Return [X, Y] of the center of cell containing provided text 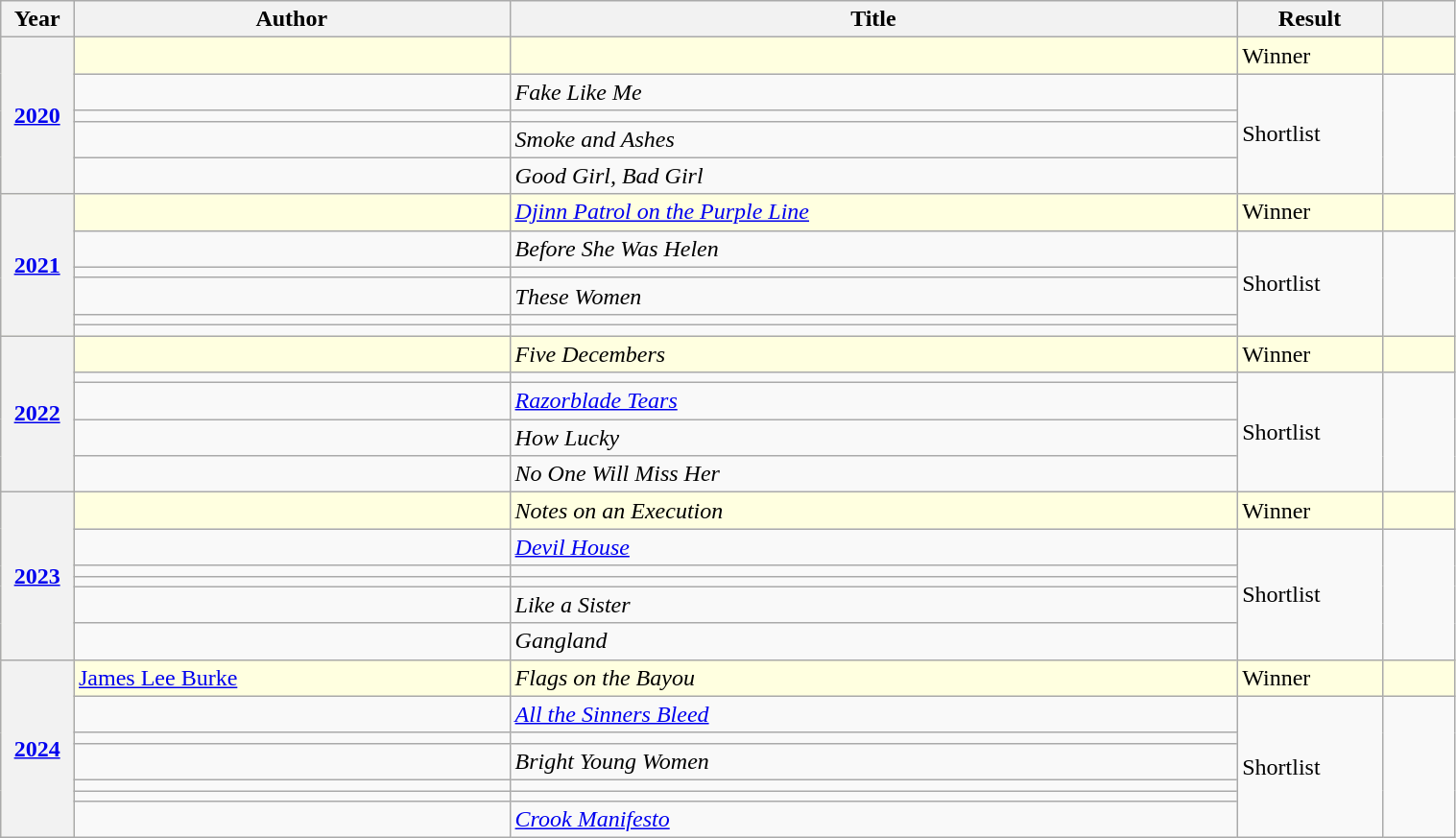
James Lee Burke [292, 678]
Result [1310, 19]
How Lucky [873, 438]
Flags on the Bayou [873, 678]
No One Will Miss Her [873, 474]
Fake Like Me [873, 92]
Crook Manifesto [873, 820]
All the Sinners Bleed [873, 714]
Like a Sister [873, 605]
2021 [37, 265]
Author [292, 19]
2024 [37, 749]
Djinn Patrol on the Purple Line [873, 212]
2023 [37, 576]
Five Decembers [873, 354]
Smoke and Ashes [873, 139]
These Women [873, 296]
Good Girl, Bad Girl [873, 176]
Razorblade Tears [873, 401]
Title [873, 19]
Year [37, 19]
2020 [37, 115]
Devil House [873, 547]
Before She Was Helen [873, 249]
2022 [37, 415]
Bright Young Women [873, 761]
Gangland [873, 641]
Notes on an Execution [873, 511]
